Detect which cell encompasses the target text, then output its [X, Y] center coordinate. 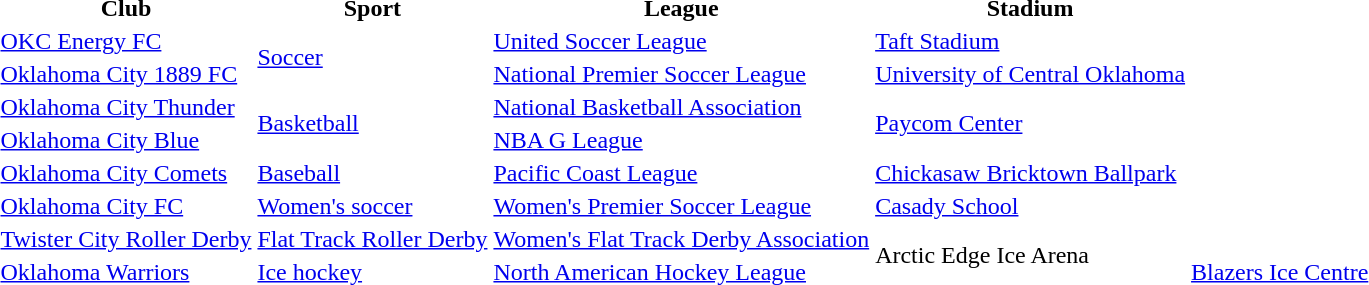
Women's soccer [372, 206]
National Basketball Association [682, 107]
United Soccer League [682, 41]
National Premier Soccer League [682, 74]
NBA G League [682, 140]
Women's Flat Track Derby Association [682, 239]
Paycom Center [1030, 124]
Soccer [372, 58]
University of Central Oklahoma [1030, 74]
Casady School [1030, 206]
Chickasaw Bricktown Ballpark [1030, 173]
Baseball [372, 173]
Women's Premier Soccer League [682, 206]
Taft Stadium [1030, 41]
Pacific Coast League [682, 173]
Flat Track Roller Derby [372, 239]
Basketball [372, 124]
